Output the (x, y) coordinate of the center of the cell containing the given text.  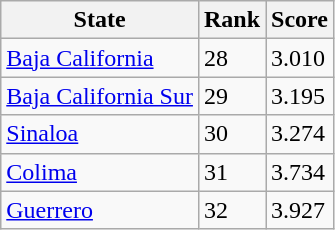
3.195 (300, 96)
State (100, 20)
Rank (232, 20)
Sinaloa (100, 134)
29 (232, 96)
3.274 (300, 134)
30 (232, 134)
Score (300, 20)
Baja California Sur (100, 96)
Colima (100, 172)
3.010 (300, 58)
Guerrero (100, 210)
3.927 (300, 210)
28 (232, 58)
32 (232, 210)
3.734 (300, 172)
Baja California (100, 58)
31 (232, 172)
